Scan for the cell matching the given text and deliver its [x, y] coordinate at center. 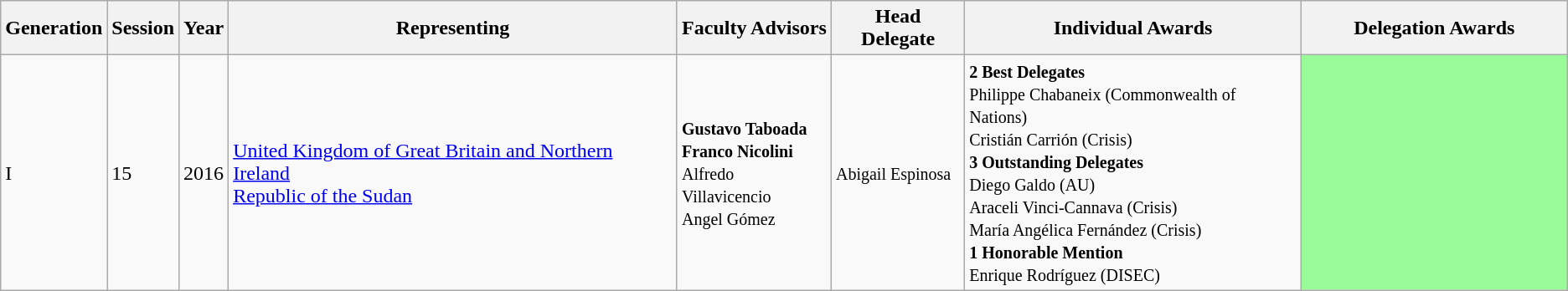
Abigail Espinosa [898, 172]
Faculty Advisors [754, 28]
15 [143, 172]
Delegation Awards [1434, 28]
Head Delegate [898, 28]
Session [143, 28]
Representing [453, 28]
Generation [54, 28]
2016 [204, 172]
Gustavo TaboadaFranco NicoliniAlfredo VillavicencioAngel Gómez [754, 172]
Year [204, 28]
United Kingdom of Great Britain and Northern Ireland Republic of the Sudan [453, 172]
I [54, 172]
Individual Awards [1133, 28]
